Pinpoint the cell where the given text exists, returning its [X, Y] midpoint coordinate. 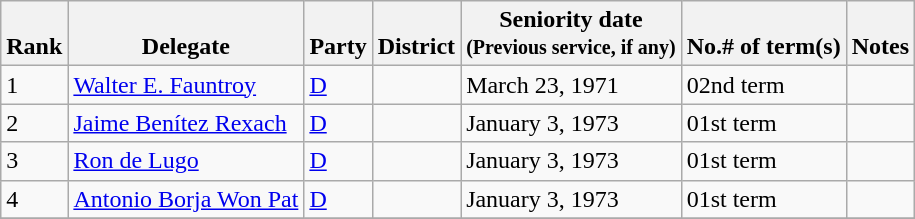
Ron de Lugo [186, 161]
Notes [880, 34]
02nd term [764, 85]
2 [34, 123]
Seniority date(Previous service, if any) [572, 34]
Rank [34, 34]
March 23, 1971 [572, 85]
1 [34, 85]
Antonio Borja Won Pat [186, 199]
Delegate [186, 34]
Jaime Benítez Rexach [186, 123]
Walter E. Fauntroy [186, 85]
4 [34, 199]
No.# of term(s) [764, 34]
District [416, 34]
3 [34, 161]
Party [338, 34]
